Return the [x, y] coordinate for the center point of the cell that contains the specified text.  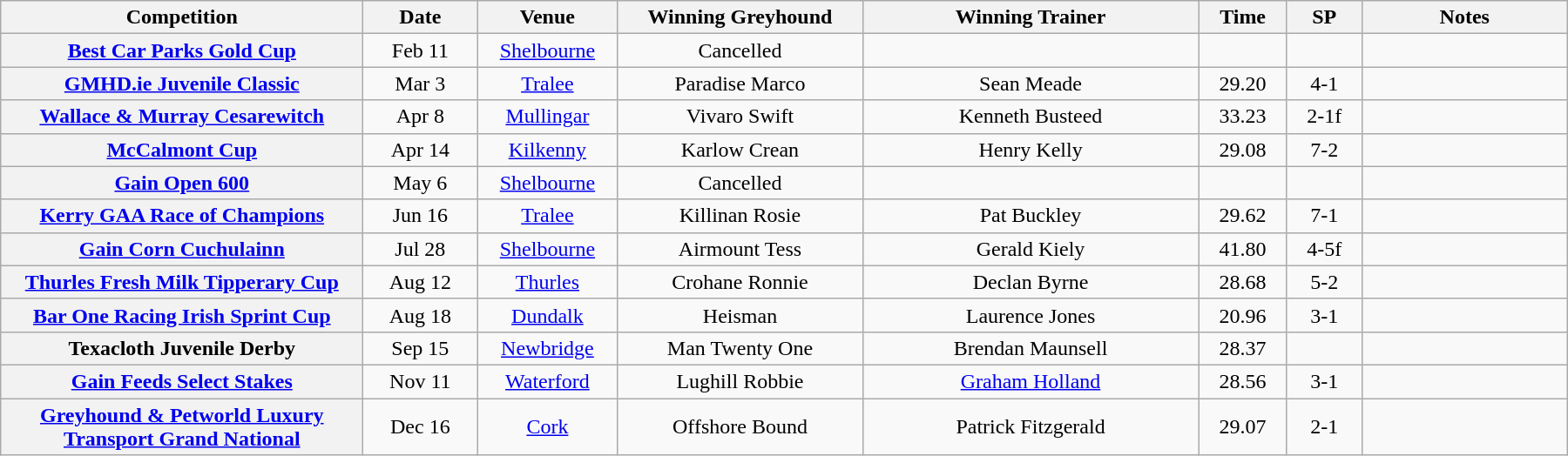
Texacloth Juvenile Derby [182, 348]
2-1f [1324, 117]
Feb 11 [420, 50]
Aug 18 [420, 315]
Jul 28 [420, 249]
GMHD.ie Juvenile Classic [182, 84]
Winning Greyhound [740, 17]
28.68 [1242, 282]
Patrick Fitzgerald [1031, 426]
29.07 [1242, 426]
Dec 16 [420, 426]
Pat Buckley [1031, 216]
7-2 [1324, 150]
Airmount Tess [740, 249]
Karlow Crean [740, 150]
Jun 16 [420, 216]
Gerald Kiely [1031, 249]
33.23 [1242, 117]
Gain Feeds Select Stakes [182, 381]
Killinan Rosie [740, 216]
2-1 [1324, 426]
Mar 3 [420, 84]
Aug 12 [420, 282]
Vivaro Swift [740, 117]
Venue [547, 17]
7-1 [1324, 216]
Paradise Marco [740, 84]
Apr 8 [420, 117]
Dundalk [547, 315]
Wallace & Murray Cesarewitch [182, 117]
Kerry GAA Race of Champions [182, 216]
Winning Trainer [1031, 17]
Time [1242, 17]
McCalmont Cup [182, 150]
Mullingar [547, 117]
Kenneth Busteed [1031, 117]
Man Twenty One [740, 348]
Sean Meade [1031, 84]
20.96 [1242, 315]
Crohane Ronnie [740, 282]
Laurence Jones [1031, 315]
Thurles Fresh Milk Tipperary Cup [182, 282]
May 6 [420, 183]
Heisman [740, 315]
Date [420, 17]
4-1 [1324, 84]
Thurles [547, 282]
Notes [1464, 17]
Sep 15 [420, 348]
Gain Corn Cuchulainn [182, 249]
28.37 [1242, 348]
29.62 [1242, 216]
Greyhound & Petworld Luxury Transport Grand National [182, 426]
5-2 [1324, 282]
Newbridge [547, 348]
SP [1324, 17]
29.08 [1242, 150]
Gain Open 600 [182, 183]
Bar One Racing Irish Sprint Cup [182, 315]
Kilkenny [547, 150]
28.56 [1242, 381]
Offshore Bound [740, 426]
Apr 14 [420, 150]
29.20 [1242, 84]
Declan Byrne [1031, 282]
Henry Kelly [1031, 150]
41.80 [1242, 249]
Nov 11 [420, 381]
Competition [182, 17]
Brendan Maunsell [1031, 348]
4-5f [1324, 249]
Best Car Parks Gold Cup [182, 50]
Waterford [547, 381]
Cork [547, 426]
Lughill Robbie [740, 381]
Graham Holland [1031, 381]
